Extract the (x, y) coordinate from the center of the cell holding the provided text.  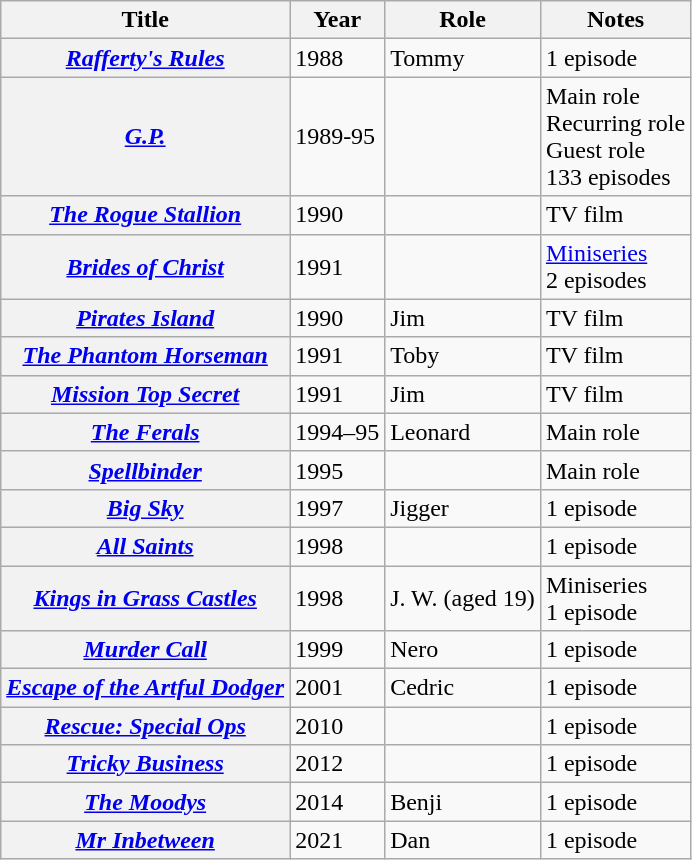
The Moodys (146, 802)
1994–95 (338, 432)
2001 (338, 688)
Leonard (463, 432)
All Saints (146, 546)
The Ferals (146, 432)
2010 (338, 726)
Tricky Business (146, 764)
Mr Inbetween (146, 840)
2021 (338, 840)
G.P. (146, 136)
Murder Call (146, 650)
Rescue: Special Ops (146, 726)
Jigger (463, 508)
Miniseries1 episode (615, 598)
Benji (463, 802)
Toby (463, 356)
Dan (463, 840)
Brides of Christ (146, 266)
1997 (338, 508)
Role (463, 20)
Year (338, 20)
1988 (338, 58)
2014 (338, 802)
Miniseries2 episodes (615, 266)
Rafferty's Rules (146, 58)
The Rogue Stallion (146, 215)
1989-95 (338, 136)
1999 (338, 650)
Big Sky (146, 508)
Pirates Island (146, 318)
Cedric (463, 688)
Mission Top Secret (146, 394)
Nero (463, 650)
J. W. (aged 19) (463, 598)
Title (146, 20)
Tommy (463, 58)
Escape of the Artful Dodger (146, 688)
1995 (338, 470)
2012 (338, 764)
Notes (615, 20)
Spellbinder (146, 470)
The Phantom Horseman (146, 356)
Kings in Grass Castles (146, 598)
Main role Recurring role Guest role 133 episodes (615, 136)
